Determine the [X, Y] coordinate at the center of the cell enclosing the given text.  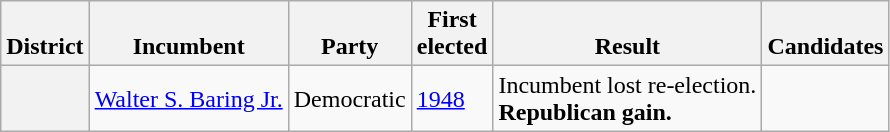
1948 [452, 98]
Democratic [350, 98]
Firstelected [452, 34]
Incumbent [188, 34]
Incumbent lost re-election.Republican gain. [628, 98]
Candidates [826, 34]
Result [628, 34]
District [45, 34]
Party [350, 34]
Walter S. Baring Jr. [188, 98]
